Capture the cell that displays the provided text and extract its [x, y] central coordinate. 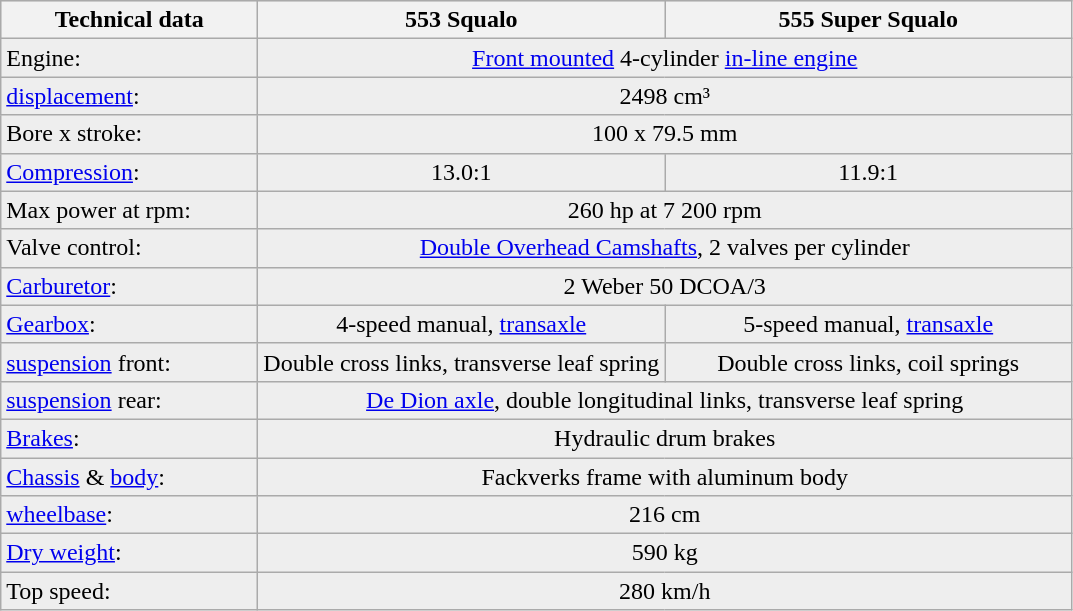
Compression: [130, 172]
11.9:1 [868, 172]
Double cross links, transverse leaf spring [462, 362]
13.0:1 [462, 172]
suspension front: [130, 362]
Top speed: [130, 591]
Valve control: [130, 248]
Max power at rpm: [130, 210]
Hydraulic drum brakes [665, 438]
Bore x stroke: [130, 134]
Fackverks frame with aluminum body [665, 477]
Technical data [130, 20]
Double Overhead Camshafts, 2 valves per cylinder [665, 248]
590 kg [665, 553]
Engine: [130, 58]
Chassis & body: [130, 477]
2498 cm³ [665, 96]
4-speed manual, transaxle [462, 324]
displacement: [130, 96]
216 cm [665, 515]
Brakes: [130, 438]
Dry weight: [130, 553]
555 Super Squalo [868, 20]
280 km/h [665, 591]
260 hp at 7 200 rpm [665, 210]
wheelbase: [130, 515]
Gearbox: [130, 324]
Carburetor: [130, 286]
Front mounted 4-cylinder in-line engine [665, 58]
De Dion axle, double longitudinal links, transverse leaf spring [665, 400]
553 Squalo [462, 20]
2 Weber 50 DCOA/3 [665, 286]
Double cross links, coil springs [868, 362]
100 x 79.5 mm [665, 134]
5-speed manual, transaxle [868, 324]
suspension rear: [130, 400]
